Search for the cell housing the specified text and yield its (X, Y) center coordinate. 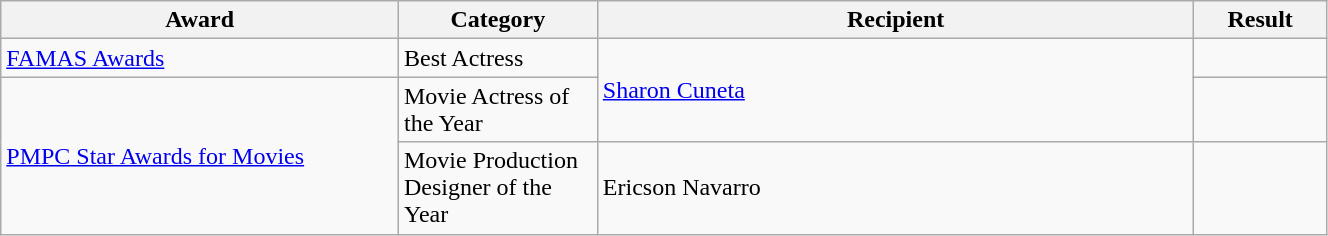
Category (498, 20)
Recipient (896, 20)
PMPC Star Awards for Movies (200, 156)
Best Actress (498, 58)
Ericson Navarro (896, 188)
Result (1260, 20)
Movie Actress of the Year (498, 110)
FAMAS Awards (200, 58)
Sharon Cuneta (896, 90)
Award (200, 20)
Movie Production Designer of the Year (498, 188)
